Identify which cell holds the provided text, then report its [X, Y] central coordinate. 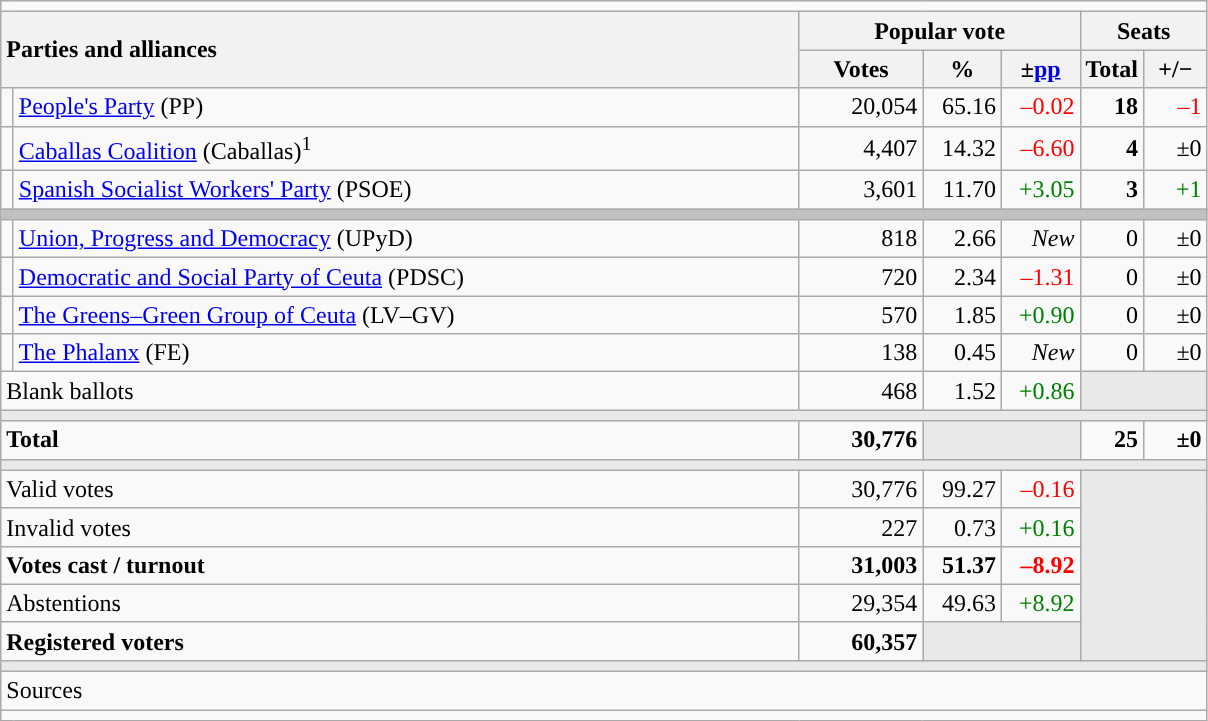
11.70 [962, 190]
720 [861, 277]
0.73 [962, 527]
+0.90 [1040, 315]
20,054 [861, 107]
25 [1112, 440]
–6.60 [1040, 148]
3,601 [861, 190]
60,357 [861, 641]
The Phalanx (FE) [406, 353]
Abstentions [400, 603]
Spanish Socialist Workers' Party (PSOE) [406, 190]
138 [861, 353]
18 [1112, 107]
% [962, 69]
Valid votes [400, 489]
Invalid votes [400, 527]
Votes cast / turnout [400, 565]
468 [861, 391]
–1 [1176, 107]
+0.86 [1040, 391]
1.85 [962, 315]
4,407 [861, 148]
Sources [604, 691]
51.37 [962, 565]
31,003 [861, 565]
29,354 [861, 603]
227 [861, 527]
Union, Progress and Democracy (UPyD) [406, 239]
49.63 [962, 603]
–1.31 [1040, 277]
–8.92 [1040, 565]
+8.92 [1040, 603]
0.45 [962, 353]
Democratic and Social Party of Ceuta (PDSC) [406, 277]
1.52 [962, 391]
14.32 [962, 148]
Seats [1144, 31]
Parties and alliances [400, 50]
Votes [861, 69]
99.27 [962, 489]
818 [861, 239]
Popular vote [940, 31]
+3.05 [1040, 190]
–0.02 [1040, 107]
Registered voters [400, 641]
2.34 [962, 277]
4 [1112, 148]
–0.16 [1040, 489]
2.66 [962, 239]
±pp [1040, 69]
People's Party (PP) [406, 107]
Caballas Coalition (Caballas)1 [406, 148]
Blank ballots [400, 391]
65.16 [962, 107]
+/− [1176, 69]
3 [1112, 190]
The Greens–Green Group of Ceuta (LV–GV) [406, 315]
+0.16 [1040, 527]
+1 [1176, 190]
570 [861, 315]
